Locate the cell with the specified text and output its (x, y) center coordinate. 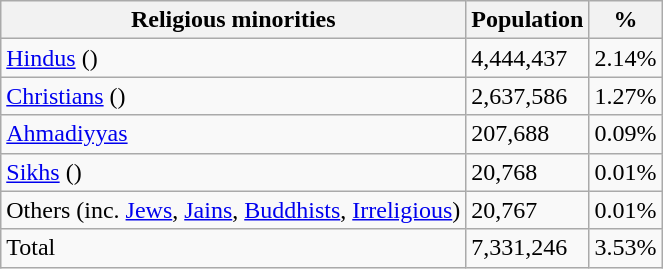
% (626, 20)
1.27% (626, 96)
Religious minorities (234, 20)
2,637,586 (528, 96)
Population (528, 20)
Christians () (234, 96)
207,688 (528, 134)
Ahmadiyyas (234, 134)
Others (inc. Jews, Jains, Buddhists, Irreligious) (234, 210)
0.09% (626, 134)
Total (234, 248)
20,768 (528, 172)
Hindus () (234, 58)
7,331,246 (528, 248)
Sikhs () (234, 172)
2.14% (626, 58)
4,444,437 (528, 58)
3.53% (626, 248)
20,767 (528, 210)
